Detect which cell encompasses the target text, then output its [x, y] center coordinate. 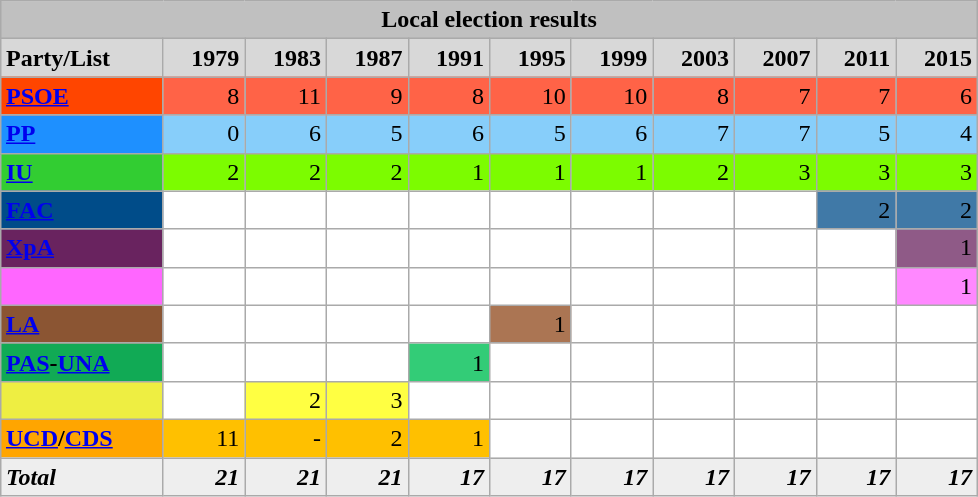
1987 [367, 58]
Local election results [488, 20]
2003 [694, 58]
- [286, 438]
IU [82, 172]
XpA [82, 248]
FAC [82, 210]
9 [367, 96]
Total [82, 477]
UCD/CDS [82, 438]
0 [204, 134]
1999 [612, 58]
1979 [204, 58]
1991 [449, 58]
2011 [856, 58]
PP [82, 134]
1995 [531, 58]
1983 [286, 58]
Party/List [82, 58]
2015 [937, 58]
LA [82, 324]
4 [937, 134]
2007 [775, 58]
PSOE [82, 96]
PAS-UNA [82, 362]
